Return (x, y) of the center of cell containing provided text 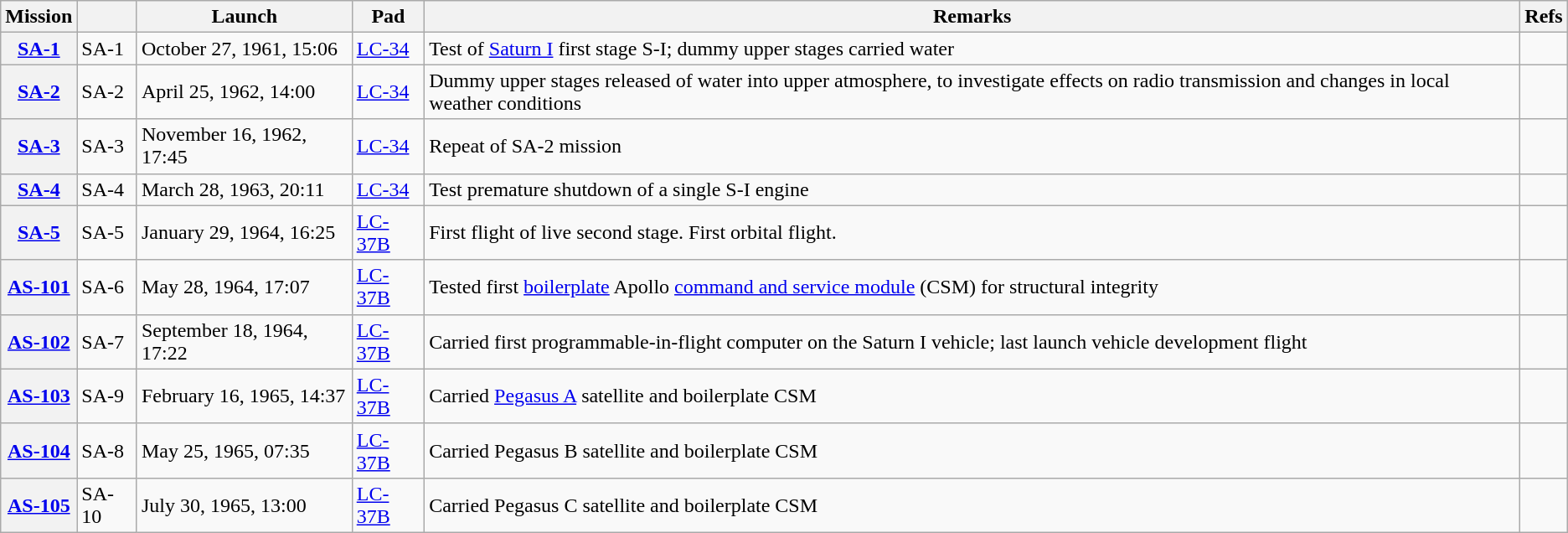
May 25, 1965, 07:35 (245, 451)
AS-103 (39, 396)
Test premature shutdown of a single S-I engine (972, 189)
September 18, 1964, 17:22 (245, 342)
Carried Pegasus B satellite and boilerplate CSM (972, 451)
SA-10 (107, 505)
Mission (39, 17)
SA-8 (107, 451)
AS-105 (39, 505)
April 25, 1962, 14:00 (245, 92)
March 28, 1963, 20:11 (245, 189)
May 28, 1964, 17:07 (245, 287)
Remarks (972, 17)
SA-9 (107, 396)
Pad (388, 17)
Refs (1544, 17)
Launch (245, 17)
Carried Pegasus A satellite and boilerplate CSM (972, 396)
Carried first programmable-in-flight computer on the Saturn I vehicle; last launch vehicle development flight (972, 342)
January 29, 1964, 16:25 (245, 233)
October 27, 1961, 15:06 (245, 49)
Repeat of SA-2 mission (972, 146)
February 16, 1965, 14:37 (245, 396)
November 16, 1962, 17:45 (245, 146)
Tested first boilerplate Apollo command and service module (CSM) for structural integrity (972, 287)
AS-102 (39, 342)
July 30, 1965, 13:00 (245, 505)
SA-6 (107, 287)
Carried Pegasus C satellite and boilerplate CSM (972, 505)
AS-104 (39, 451)
AS-101 (39, 287)
SA-7 (107, 342)
Test of Saturn I first stage S-I; dummy upper stages carried water (972, 49)
Dummy upper stages released of water into upper atmosphere, to investigate effects on radio transmission and changes in local weather conditions (972, 92)
First flight of live second stage. First orbital flight. (972, 233)
